Find where the given text appears and provide that cell's center as [x, y] coordinate. 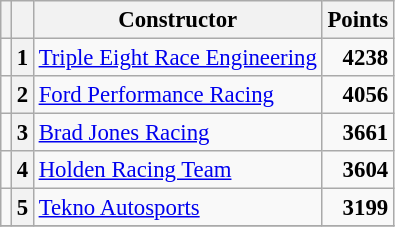
Constructor [178, 20]
3199 [358, 208]
3604 [358, 170]
Tekno Autosports [178, 208]
4 [22, 170]
2 [22, 95]
Holden Racing Team [178, 170]
Triple Eight Race Engineering [178, 58]
Brad Jones Racing [178, 133]
1 [22, 58]
3661 [358, 133]
4056 [358, 95]
5 [22, 208]
4238 [358, 58]
Ford Performance Racing [178, 95]
3 [22, 133]
Points [358, 20]
